For the text-containing cell, return its midpoint in (X, Y) coordinate format. 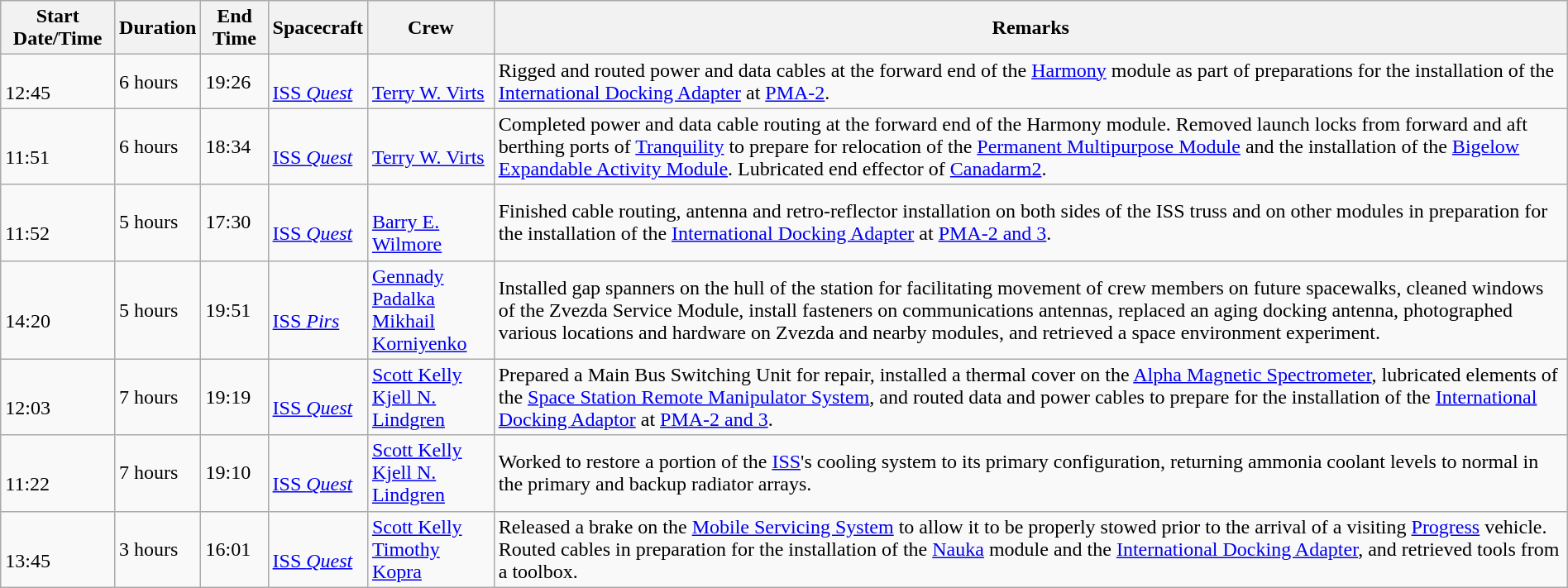
18:34 (235, 146)
Start Date/Time (58, 28)
19:51 (235, 309)
11:52 (58, 222)
12:45 (58, 81)
13:45 (58, 549)
17:30 (235, 222)
ISS Pirs (318, 309)
Crew (430, 28)
Gennady Padalka Mikhail Korniyenko (430, 309)
Barry E. Wilmore (430, 222)
Scott Kelly Timothy Kopra (430, 549)
3 hours (158, 549)
Duration (158, 28)
19:19 (235, 397)
14:20 (58, 309)
16:01 (235, 549)
Spacecraft (318, 28)
11:51 (58, 146)
12:03 (58, 397)
End Time (235, 28)
Remarks (1030, 28)
19:10 (235, 473)
19:26 (235, 81)
11:22 (58, 473)
